Pinpoint the cell where the given text exists, returning its [X, Y] midpoint coordinate. 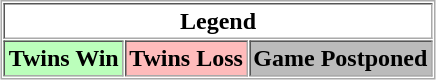
Twins Win [64, 58]
Game Postponed [340, 58]
Twins Loss [186, 58]
Legend [218, 21]
